Locate the cell with the specified text and output its (x, y) center coordinate. 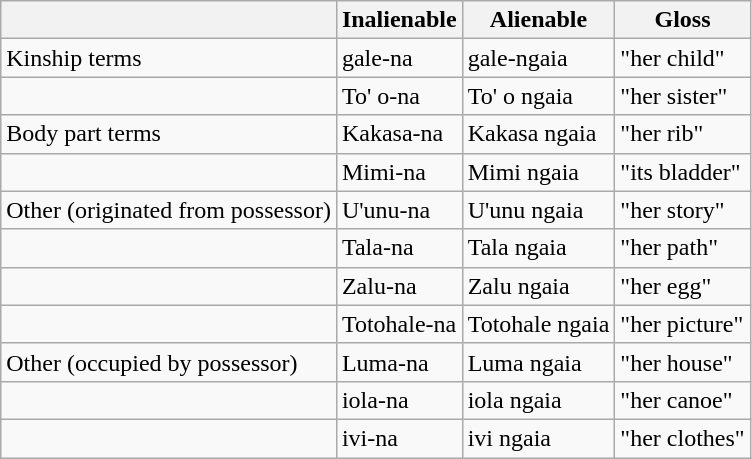
Tala-na (399, 248)
Zalu-na (399, 286)
Tala ngaia (538, 248)
Totohale-na (399, 324)
Zalu ngaia (538, 286)
To' o ngaia (538, 96)
Mimi-na (399, 172)
Kinship terms (169, 58)
"her child" (682, 58)
Mimi ngaia (538, 172)
To' o-na (399, 96)
"her house" (682, 362)
ivi-na (399, 438)
Gloss (682, 20)
ivi ngaia (538, 438)
gale-na (399, 58)
gale-ngaia (538, 58)
"its bladder" (682, 172)
Body part terms (169, 134)
"her sister" (682, 96)
"her canoe" (682, 400)
"her rib" (682, 134)
Inalienable (399, 20)
Other (originated from possessor) (169, 210)
Kakasa-na (399, 134)
"her picture" (682, 324)
"her clothes" (682, 438)
Luma ngaia (538, 362)
"her egg" (682, 286)
U'unu ngaia (538, 210)
Totohale ngaia (538, 324)
U'unu-na (399, 210)
iola ngaia (538, 400)
Luma-na (399, 362)
iola-na (399, 400)
Other (occupied by possessor) (169, 362)
Alienable (538, 20)
"her story" (682, 210)
Kakasa ngaia (538, 134)
"her path" (682, 248)
